Determine the [X, Y] coordinate at the center of the cell enclosing the given text.  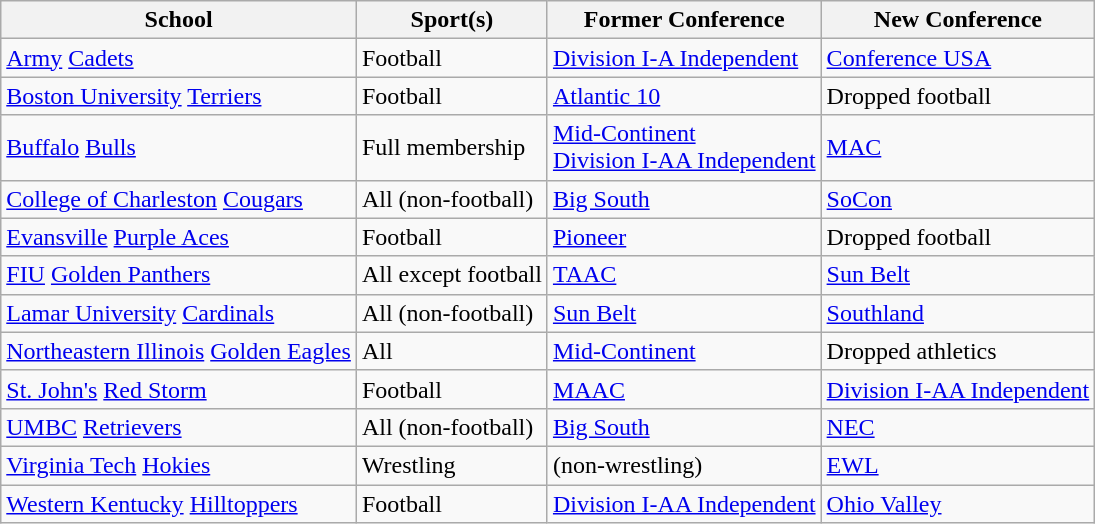
Mid-Continent [684, 351]
Buffalo Bulls [179, 148]
Northeastern Illinois Golden Eagles [179, 351]
Mid-ContinentDivision I-AA Independent [684, 148]
Pioneer [684, 237]
School [179, 20]
FIU Golden Panthers [179, 275]
Wrestling [452, 465]
TAAC [684, 275]
College of Charleston Cougars [179, 199]
Southland [958, 313]
Division I-A Independent [684, 58]
NEC [958, 427]
Atlantic 10 [684, 96]
Army Cadets [179, 58]
Full membership [452, 148]
Ohio Valley [958, 503]
Former Conference [684, 20]
St. John's Red Storm [179, 389]
Dropped athletics [958, 351]
Evansville Purple Aces [179, 237]
New Conference [958, 20]
Virginia Tech Hokies [179, 465]
Sport(s) [452, 20]
MAC [958, 148]
MAAC [684, 389]
Boston University Terriers [179, 96]
All [452, 351]
SoCon [958, 199]
Western Kentucky Hilltoppers [179, 503]
UMBC Retrievers [179, 427]
(non-wrestling) [684, 465]
EWL [958, 465]
Lamar University Cardinals [179, 313]
Conference USA [958, 58]
All except football [452, 275]
